Provide the (X, Y) coordinate of the cell's center where the given text is located.  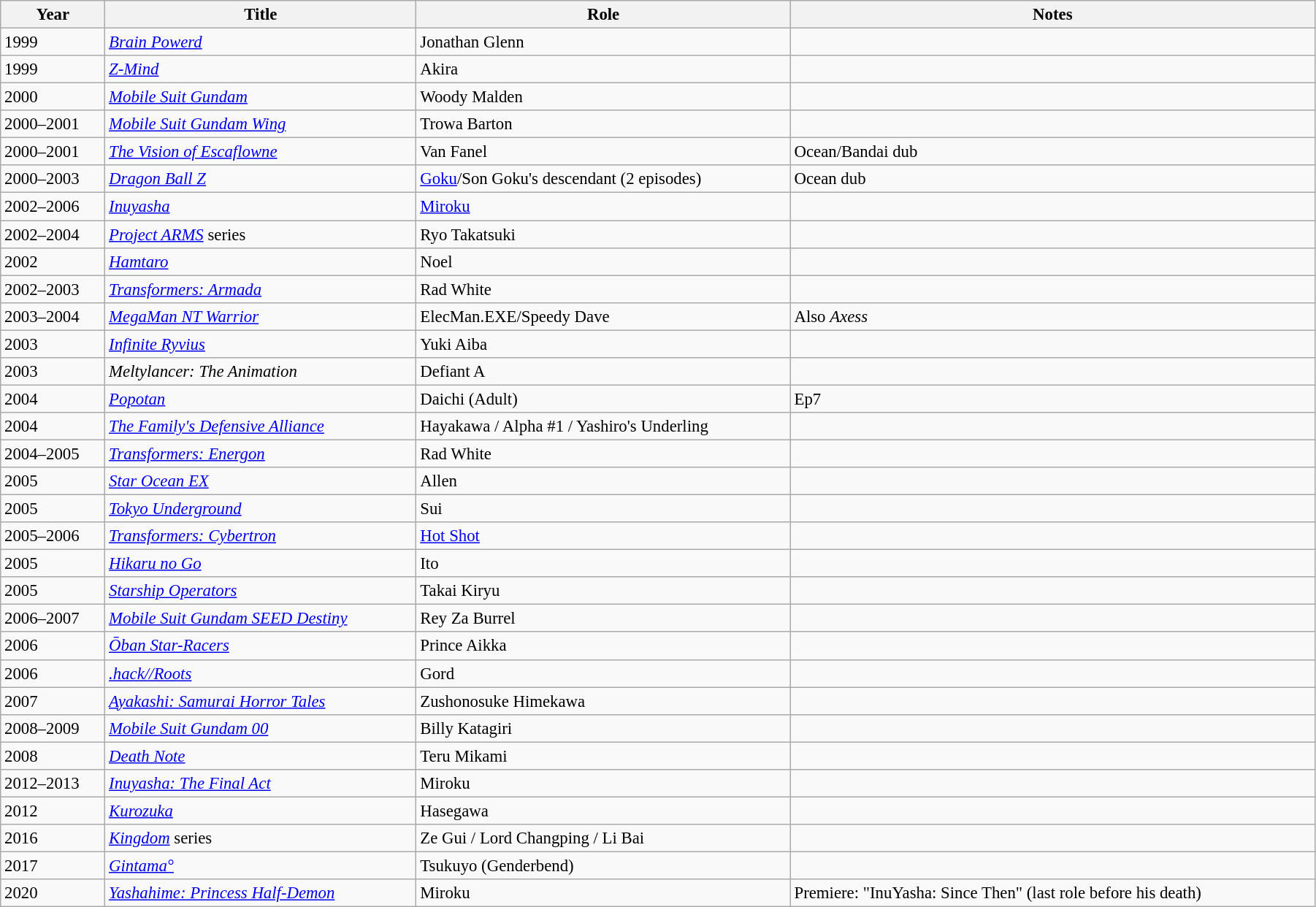
Hikaru no Go (261, 564)
2008–2009 (53, 728)
The Family's Defensive Alliance (261, 426)
Inuyasha (261, 207)
Yashahime: Princess Half-Demon (261, 893)
2000–2003 (53, 179)
Kurozuka (261, 811)
Star Ocean EX (261, 481)
2002–2003 (53, 289)
Also Axess (1052, 316)
Allen (603, 481)
Goku/Son Goku's descendant (2 episodes) (603, 179)
2005–2006 (53, 536)
Meltylancer: The Animation (261, 372)
2008 (53, 756)
Death Note (261, 756)
2012 (53, 811)
Hayakawa / Alpha #1 / Yashiro's Underling (603, 426)
Teru Mikami (603, 756)
2012–2013 (53, 784)
2003–2004 (53, 316)
Zushonosuke Himekawa (603, 701)
Kingdom series (261, 838)
Gord (603, 673)
Inuyasha: The Final Act (261, 784)
Hamtaro (261, 261)
Z-Mind (261, 69)
ElecMan.EXE/Speedy Dave (603, 316)
2017 (53, 865)
MegaMan NT Warrior (261, 316)
Hot Shot (603, 536)
2006–2007 (53, 619)
Transformers: Cybertron (261, 536)
Ep7 (1052, 399)
Premiere: "InuYasha: Since Then" (last role before his death) (1052, 893)
Hasegawa (603, 811)
Ryo Takatsuki (603, 234)
Yuki Aiba (603, 344)
Gintama° (261, 865)
Ōban Star-Racers (261, 646)
2004–2005 (53, 453)
Starship Operators (261, 591)
Project ARMS series (261, 234)
Prince Aikka (603, 646)
Ocean dub (1052, 179)
Woody Malden (603, 97)
Mobile Suit Gundam (261, 97)
Ito (603, 564)
Role (603, 15)
2016 (53, 838)
Mobile Suit Gundam SEED Destiny (261, 619)
Tsukuyo (Genderbend) (603, 865)
Billy Katagiri (603, 728)
Tokyo Underground (261, 509)
Mobile Suit Gundam Wing (261, 124)
2002–2004 (53, 234)
Transformers: Armada (261, 289)
2002 (53, 261)
Van Fanel (603, 152)
Noel (603, 261)
Ze Gui / Lord Changping / Li Bai (603, 838)
Jonathan Glenn (603, 42)
2020 (53, 893)
2000 (53, 97)
Ayakashi: Samurai Horror Tales (261, 701)
Notes (1052, 15)
Transformers: Energon (261, 453)
Sui (603, 509)
Brain Powerd (261, 42)
2002–2006 (53, 207)
Daichi (Adult) (603, 399)
Popotan (261, 399)
Mobile Suit Gundam 00 (261, 728)
Takai Kiryu (603, 591)
Year (53, 15)
.hack//Roots (261, 673)
Rey Za Burrel (603, 619)
Infinite Ryvius (261, 344)
Trowa Barton (603, 124)
Ocean/Bandai dub (1052, 152)
Dragon Ball Z (261, 179)
Akira (603, 69)
Defiant A (603, 372)
Title (261, 15)
The Vision of Escaflowne (261, 152)
2007 (53, 701)
